Pinpoint the cell where the given text exists, returning its [X, Y] midpoint coordinate. 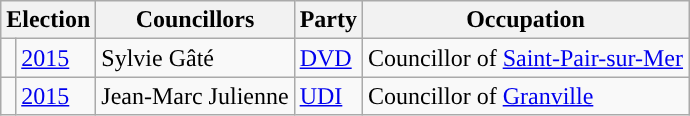
UDI [328, 96]
Party [328, 20]
Councillor of Granville [526, 96]
Councillor of Saint-Pair-sur-Mer [526, 58]
Jean-Marc Julienne [195, 96]
Councillors [195, 20]
DVD [328, 58]
Election [48, 20]
Sylvie Gâté [195, 58]
Occupation [526, 20]
